Search for the cell housing the specified text and yield its (X, Y) center coordinate. 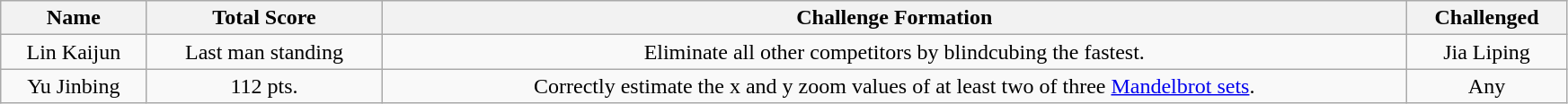
Lin Kaijun (74, 52)
Name (74, 18)
Challenge Formation (894, 18)
Challenged (1486, 18)
Eliminate all other competitors by blindcubing the fastest. (894, 52)
Any (1486, 86)
Total Score (264, 18)
112 pts. (264, 86)
Correctly estimate the x and y zoom values of at least two of three Mandelbrot sets. (894, 86)
Yu Jinbing (74, 86)
Last man standing (264, 52)
Jia Liping (1486, 52)
